Return the (X, Y) coordinate for the center point of the cell that contains the specified text.  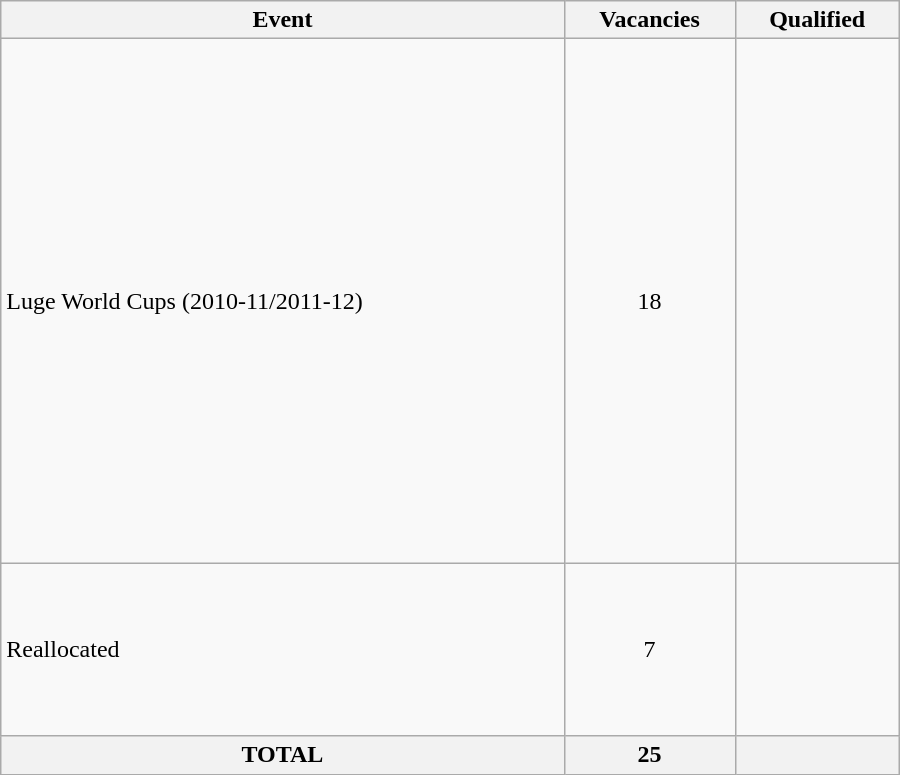
7 (650, 650)
TOTAL (282, 755)
Qualified (817, 20)
Vacancies (650, 20)
18 (650, 301)
Luge World Cups (2010-11/2011-12) (282, 301)
Reallocated (282, 650)
Event (282, 20)
25 (650, 755)
